Detect which cell encompasses the target text, then output its [x, y] center coordinate. 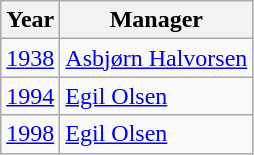
1998 [30, 134]
Asbjørn Halvorsen [156, 58]
Year [30, 20]
1938 [30, 58]
Manager [156, 20]
1994 [30, 96]
